Locate the cell with the specified text and output its [x, y] center coordinate. 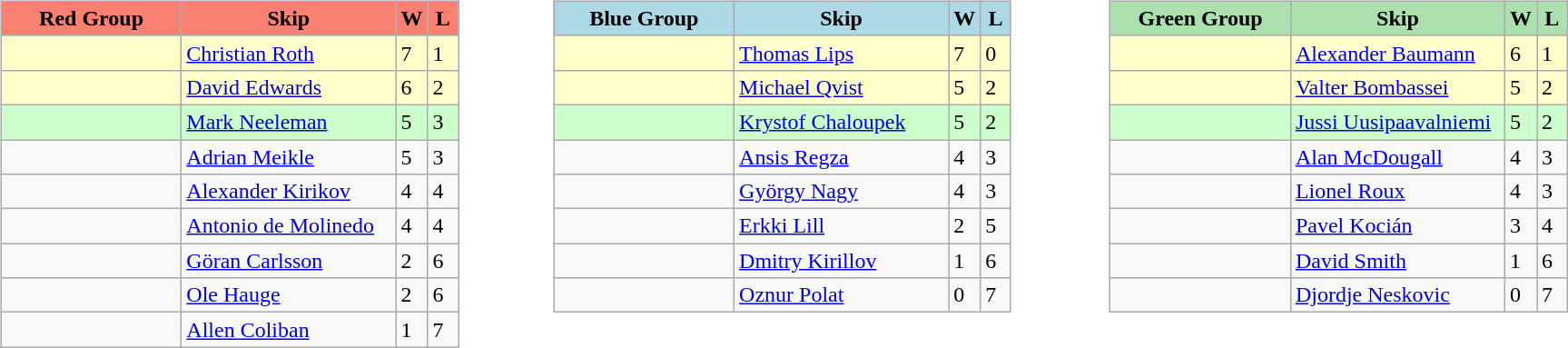
Oznur Polat [842, 295]
Allen Coliban [289, 330]
Pavel Kocián [1397, 226]
Ole Hauge [289, 295]
Christian Roth [289, 53]
Thomas Lips [842, 53]
Dmitry Kirillov [842, 261]
Red Group [91, 18]
Green Group [1200, 18]
Erkki Lill [842, 226]
Michael Qvist [842, 87]
Mark Neeleman [289, 122]
Adrian Meikle [289, 157]
Alexander Baumann [1397, 53]
Valter Bombassei [1397, 87]
Blue Group [645, 18]
Alan McDougall [1397, 157]
Göran Carlsson [289, 261]
Alexander Kirikov [289, 192]
Jussi Uusipaavalniemi [1397, 122]
Lionel Roux [1397, 192]
David Edwards [289, 87]
György Nagy [842, 192]
Djordje Neskovic [1397, 295]
Krystof Chaloupek [842, 122]
Antonio de Molinedo [289, 226]
David Smith [1397, 261]
Ansis Regza [842, 157]
